Extract the (X, Y) coordinate from the center of the cell holding the provided text.  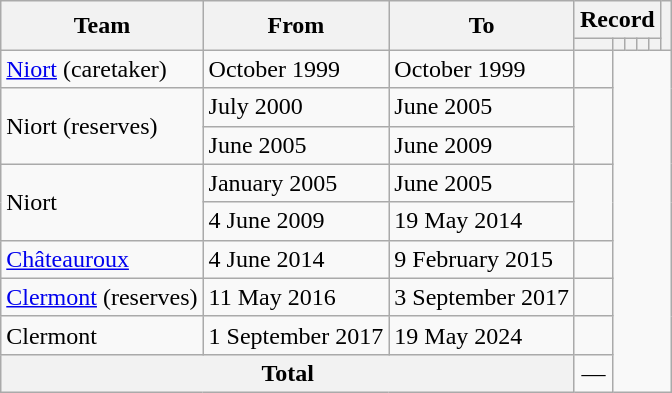
From (296, 26)
19 May 2014 (482, 221)
Niort (102, 202)
19 May 2024 (482, 335)
9 February 2015 (482, 259)
3 September 2017 (482, 297)
Châteauroux (102, 259)
Team (102, 26)
Record (617, 20)
Niort (caretaker) (102, 69)
— (593, 373)
Total (288, 373)
4 June 2009 (296, 221)
June 2009 (482, 145)
January 2005 (296, 183)
To (482, 26)
Niort (reserves) (102, 126)
4 June 2014 (296, 259)
Clermont (102, 335)
11 May 2016 (296, 297)
July 2000 (296, 107)
1 September 2017 (296, 335)
Clermont (reserves) (102, 297)
